Capture the cell that displays the provided text and extract its [X, Y] central coordinate. 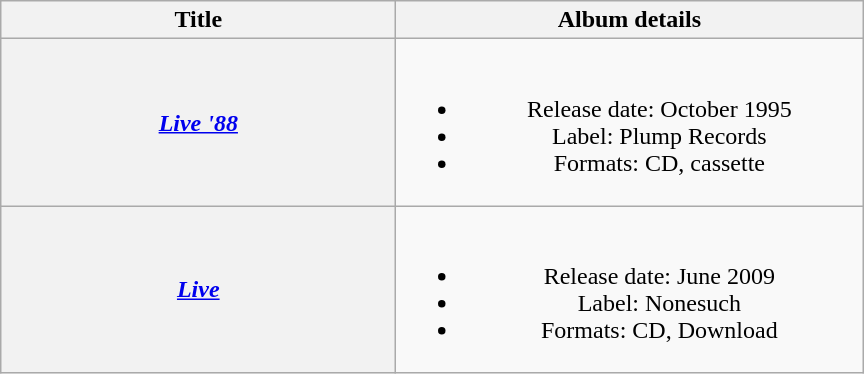
Release date: June 2009Label: NonesuchFormats: CD, Download [630, 290]
Album details [630, 20]
Release date: October 1995Label: Plump RecordsFormats: CD, cassette [630, 122]
Live [198, 290]
Title [198, 20]
Live '88 [198, 122]
